Return the (X, Y) coordinate for the center point of the cell that contains the specified text.  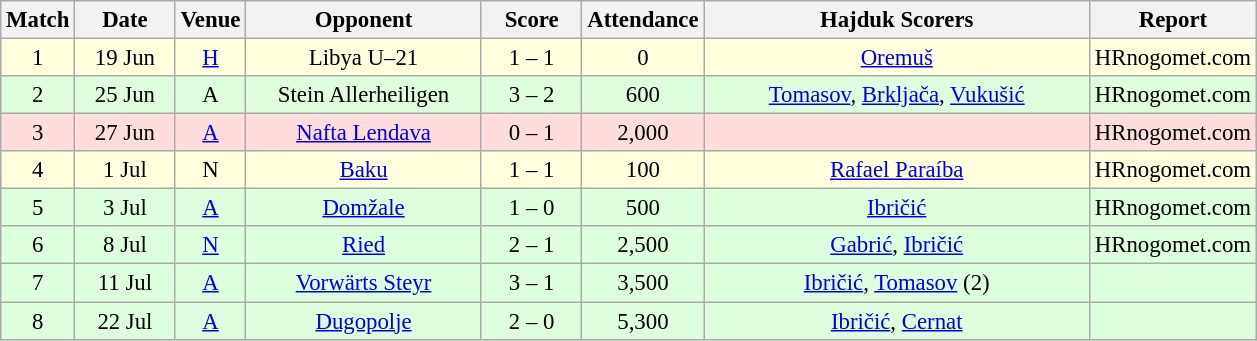
Ibričić (897, 208)
25 Jun (126, 95)
Dugopolje (364, 321)
Baku (364, 170)
Nafta Lendava (364, 133)
Tomasov, Brkljača, Vukušić (897, 95)
Date (126, 20)
2,000 (643, 133)
22 Jul (126, 321)
5 (38, 208)
Gabrić, Ibričić (897, 245)
2 – 1 (532, 245)
Ried (364, 245)
3 Jul (126, 208)
2 – 0 (532, 321)
Rafael Paraíba (897, 170)
500 (643, 208)
3 – 2 (532, 95)
Opponent (364, 20)
1 Jul (126, 170)
100 (643, 170)
3 – 1 (532, 283)
Oremuš (897, 58)
Stein Allerheiligen (364, 95)
Domžale (364, 208)
Ibričić, Cernat (897, 321)
0 – 1 (532, 133)
6 (38, 245)
2,500 (643, 245)
5,300 (643, 321)
1 – 0 (532, 208)
600 (643, 95)
3 (38, 133)
2 (38, 95)
8 (38, 321)
Score (532, 20)
11 Jul (126, 283)
3,500 (643, 283)
0 (643, 58)
27 Jun (126, 133)
1 (38, 58)
Report (1172, 20)
8 Jul (126, 245)
Ibričić, Tomasov (2) (897, 283)
4 (38, 170)
H (210, 58)
Libya U–21 (364, 58)
Attendance (643, 20)
Match (38, 20)
7 (38, 283)
Venue (210, 20)
Vorwärts Steyr (364, 283)
19 Jun (126, 58)
Hajduk Scorers (897, 20)
